Output the [X, Y] coordinate of the center of the cell containing the given text.  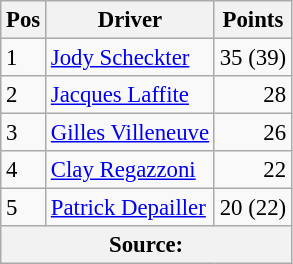
3 [24, 133]
Clay Regazzoni [130, 170]
35 (39) [252, 58]
26 [252, 133]
Pos [24, 20]
20 (22) [252, 208]
28 [252, 95]
5 [24, 208]
Patrick Depailler [130, 208]
Gilles Villeneuve [130, 133]
4 [24, 170]
1 [24, 58]
Driver [130, 20]
Points [252, 20]
2 [24, 95]
Jacques Laffite [130, 95]
Source: [146, 245]
Jody Scheckter [130, 58]
22 [252, 170]
